Scan for the cell matching the given text and deliver its [X, Y] coordinate at center. 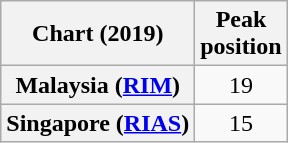
Peakposition [241, 34]
19 [241, 85]
Malaysia (RIM) [98, 85]
Singapore (RIAS) [98, 123]
Chart (2019) [98, 34]
15 [241, 123]
